From the cell containing the given text, extract its center point as (x, y) coordinate. 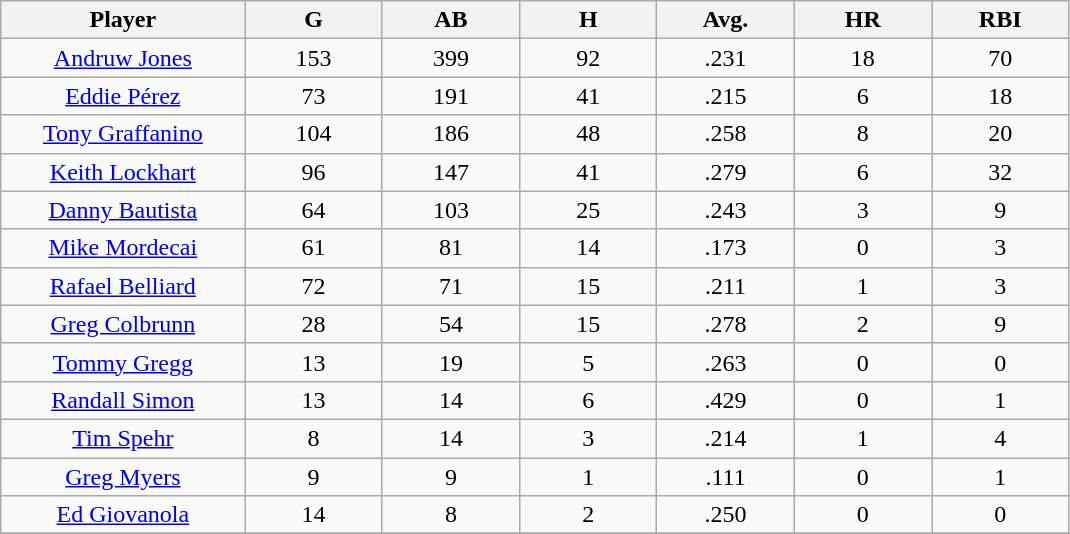
Tony Graffanino (123, 134)
.243 (726, 210)
20 (1000, 134)
28 (314, 324)
.214 (726, 438)
399 (450, 58)
153 (314, 58)
54 (450, 324)
64 (314, 210)
186 (450, 134)
96 (314, 172)
.263 (726, 362)
73 (314, 96)
Andruw Jones (123, 58)
.211 (726, 286)
.278 (726, 324)
Ed Giovanola (123, 515)
.258 (726, 134)
Danny Bautista (123, 210)
G (314, 20)
48 (588, 134)
Player (123, 20)
103 (450, 210)
72 (314, 286)
61 (314, 248)
147 (450, 172)
104 (314, 134)
191 (450, 96)
.250 (726, 515)
RBI (1000, 20)
HR (862, 20)
32 (1000, 172)
4 (1000, 438)
92 (588, 58)
Greg Colbrunn (123, 324)
Eddie Pérez (123, 96)
Tim Spehr (123, 438)
Keith Lockhart (123, 172)
.231 (726, 58)
19 (450, 362)
Randall Simon (123, 400)
71 (450, 286)
Avg. (726, 20)
.429 (726, 400)
.111 (726, 477)
H (588, 20)
25 (588, 210)
Mike Mordecai (123, 248)
.173 (726, 248)
.215 (726, 96)
Greg Myers (123, 477)
5 (588, 362)
Tommy Gregg (123, 362)
81 (450, 248)
.279 (726, 172)
AB (450, 20)
Rafael Belliard (123, 286)
70 (1000, 58)
